Search for the cell housing the specified text and yield its (x, y) center coordinate. 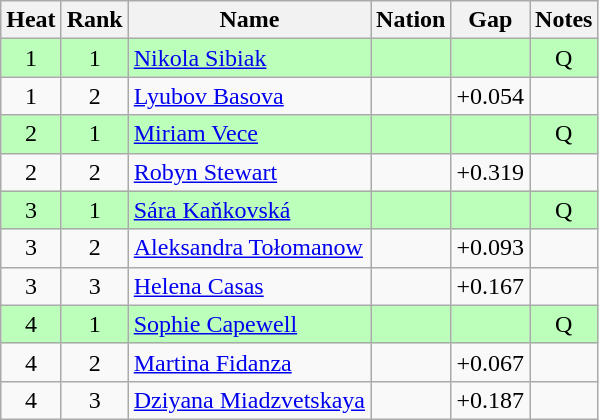
+0.167 (490, 286)
Helena Casas (249, 286)
+0.067 (490, 362)
Sophie Capewell (249, 324)
Gap (490, 20)
Robyn Stewart (249, 172)
Lyubov Basova (249, 96)
Martina Fidanza (249, 362)
Nation (411, 20)
+0.054 (490, 96)
+0.093 (490, 248)
+0.187 (490, 400)
Notes (564, 20)
Sára Kaňkovská (249, 210)
Heat (31, 20)
Aleksandra Tołomanow (249, 248)
Name (249, 20)
Nikola Sibiak (249, 58)
Dziyana Miadzvetskaya (249, 400)
+0.319 (490, 172)
Miriam Vece (249, 134)
Rank (94, 20)
